Identify which cell holds the provided text, then report its (X, Y) central coordinate. 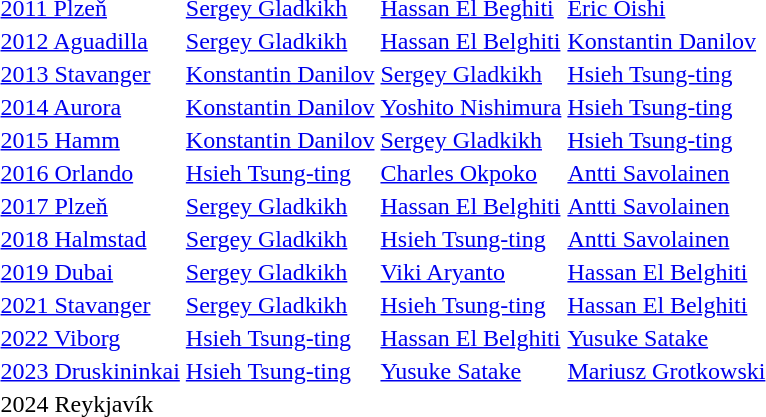
Yoshito Nishimura (471, 107)
Charles Okpoko (471, 173)
Yusuke Satake (471, 371)
Viki Aryanto (471, 272)
